Detect which cell encompasses the target text, then output its (x, y) center coordinate. 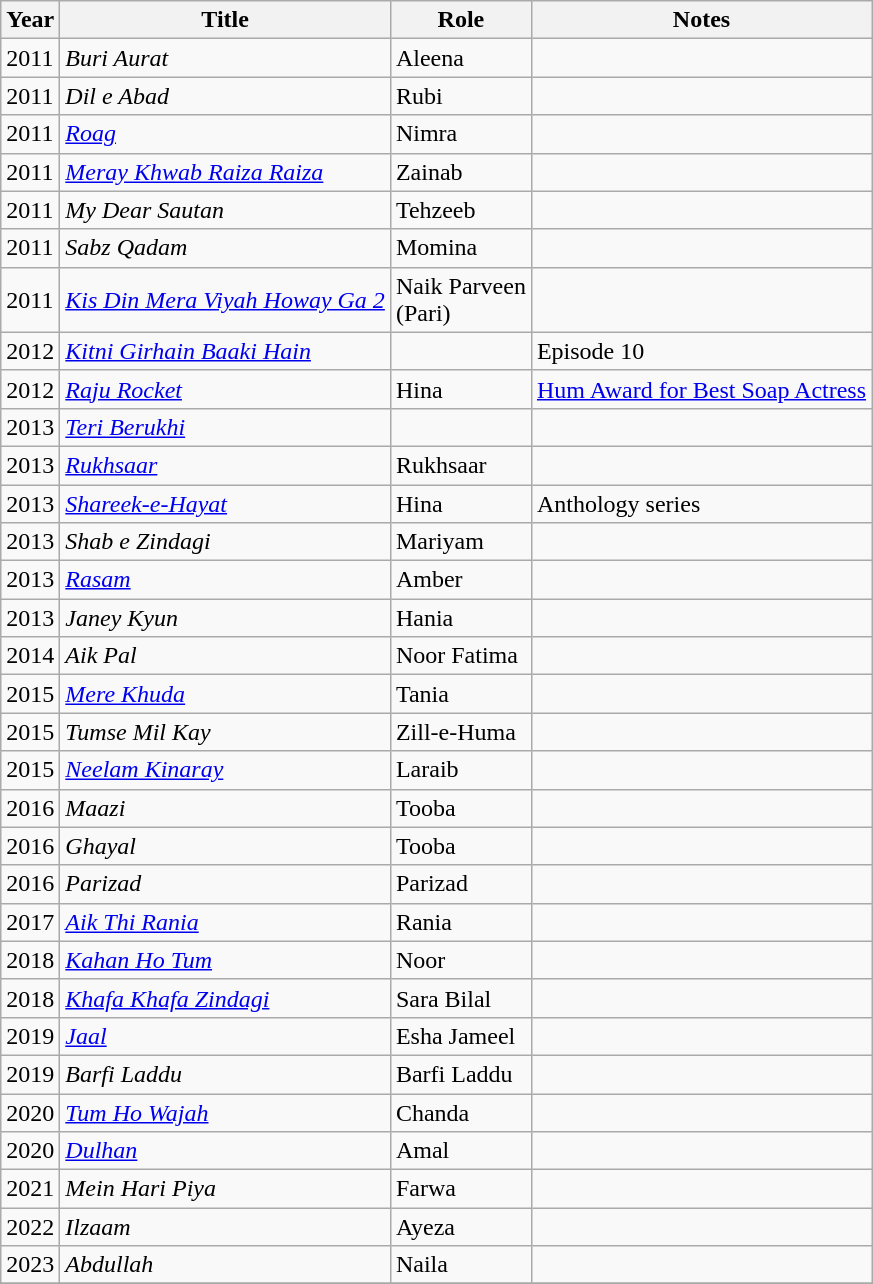
2017 (30, 922)
2022 (30, 1227)
Ayeza (460, 1227)
Role (460, 20)
Ilzaam (226, 1227)
My Dear Sautan (226, 210)
2021 (30, 1189)
Dil e Abad (226, 96)
Anthology series (701, 503)
Abdullah (226, 1265)
Mein Hari Piya (226, 1189)
Neelam Kinaray (226, 770)
Janey Kyun (226, 618)
Tumse Mil Kay (226, 732)
Shab e Zindagi (226, 542)
Chanda (460, 1113)
Year (30, 20)
Buri Aurat (226, 58)
Zill-e-Huma (460, 732)
Tehzeeb (460, 210)
Mariyam (460, 542)
Hum Award for Best Soap Actress (701, 389)
Title (226, 20)
Rasam (226, 580)
Laraib (460, 770)
Kitni Girhain Baaki Hain (226, 351)
Sabz Qadam (226, 248)
2023 (30, 1265)
Zainab (460, 172)
Tania (460, 694)
Meray Khwab Raiza Raiza (226, 172)
Hania (460, 618)
Aleena (460, 58)
Teri Berukhi (226, 427)
Ghayal (226, 846)
Noor Fatima (460, 656)
Jaal (226, 1036)
Aik Thi Rania (226, 922)
Momina (460, 248)
Kahan Ho Tum (226, 960)
Episode 10 (701, 351)
Shareek-e-Hayat (226, 503)
Maazi (226, 808)
Noor (460, 960)
Aik Pal (226, 656)
Dulhan (226, 1151)
Rania (460, 922)
Farwa (460, 1189)
Amber (460, 580)
Naik Parveen(Pari) (460, 300)
Sara Bilal (460, 998)
Nimra (460, 134)
Raju Rocket (226, 389)
Notes (701, 20)
Roag (226, 134)
2014 (30, 656)
Amal (460, 1151)
Tum Ho Wajah (226, 1113)
Khafa Khafa Zindagi (226, 998)
Kis Din Mera Viyah Howay Ga 2 (226, 300)
Esha Jameel (460, 1036)
Naila (460, 1265)
Mere Khuda (226, 694)
Rubi (460, 96)
